Output the (x, y) coordinate of the center of the cell containing the given text.  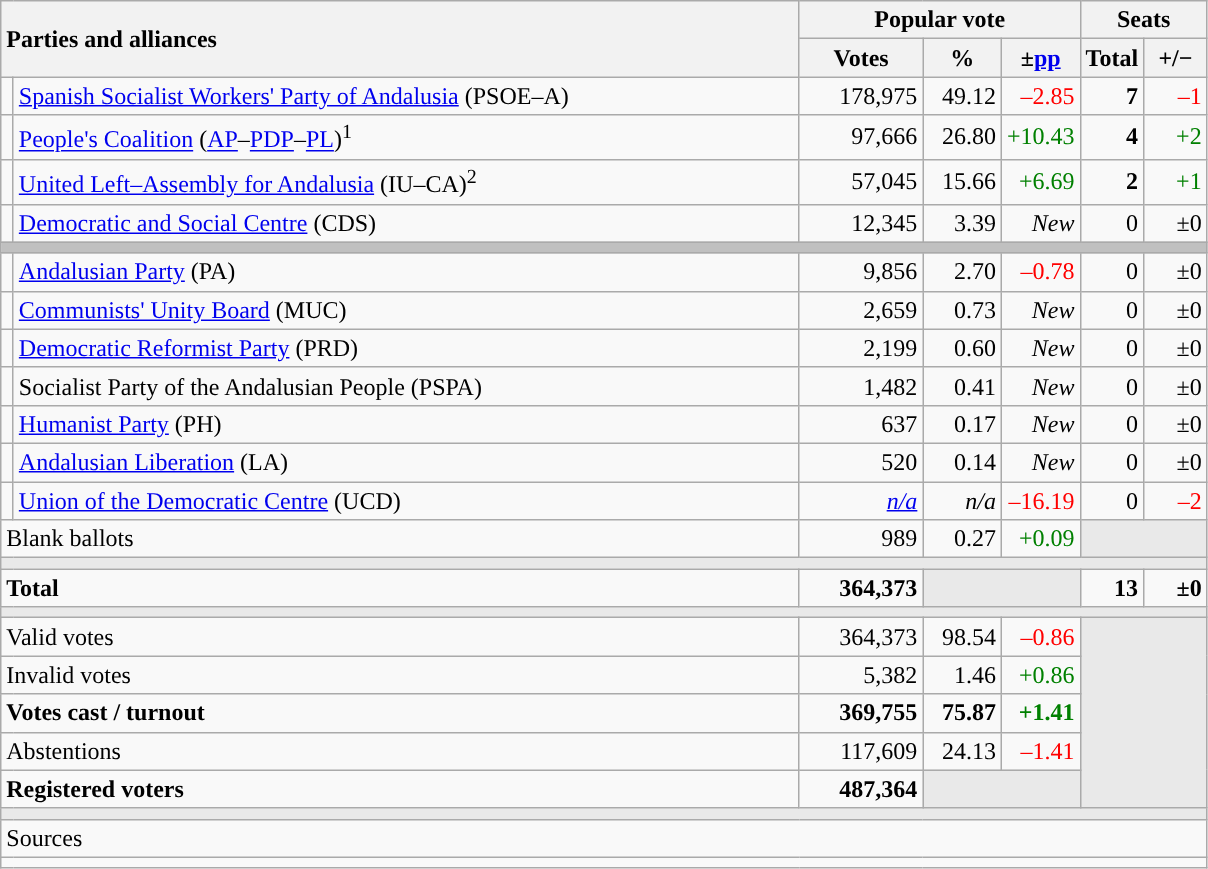
117,609 (861, 751)
26.80 (962, 138)
989 (861, 539)
Votes cast / turnout (400, 713)
57,045 (861, 182)
Humanist Party (PH) (406, 424)
5,382 (861, 675)
+6.69 (1040, 182)
–16.19 (1040, 501)
Popular vote (940, 20)
Spanish Socialist Workers' Party of Andalusia (PSOE–A) (406, 96)
Parties and alliances (400, 39)
United Left–Assembly for Andalusia (IU–CA)2 (406, 182)
Socialist Party of the Andalusian People (PSPA) (406, 386)
3.39 (962, 223)
49.12 (962, 96)
+0.86 (1040, 675)
Valid votes (400, 637)
±pp (1040, 58)
–0.78 (1040, 272)
Union of the Democratic Centre (UCD) (406, 501)
4 (1112, 138)
+0.09 (1040, 539)
97,666 (861, 138)
1.46 (962, 675)
1,482 (861, 386)
Votes (861, 58)
487,364 (861, 789)
–1 (1176, 96)
Communists' Unity Board (MUC) (406, 310)
0.27 (962, 539)
Blank ballots (400, 539)
Sources (604, 838)
637 (861, 424)
7 (1112, 96)
520 (861, 462)
Registered voters (400, 789)
0.17 (962, 424)
People's Coalition (AP–PDP–PL)1 (406, 138)
0.14 (962, 462)
0.73 (962, 310)
+1 (1176, 182)
Democratic and Social Centre (CDS) (406, 223)
+/− (1176, 58)
0.60 (962, 348)
–2.85 (1040, 96)
9,856 (861, 272)
75.87 (962, 713)
13 (1112, 588)
Andalusian Liberation (LA) (406, 462)
24.13 (962, 751)
15.66 (962, 182)
+1.41 (1040, 713)
–0.86 (1040, 637)
2.70 (962, 272)
98.54 (962, 637)
2 (1112, 182)
178,975 (861, 96)
+2 (1176, 138)
Abstentions (400, 751)
Invalid votes (400, 675)
2,659 (861, 310)
–2 (1176, 501)
12,345 (861, 223)
2,199 (861, 348)
% (962, 58)
369,755 (861, 713)
0.41 (962, 386)
Democratic Reformist Party (PRD) (406, 348)
+10.43 (1040, 138)
Andalusian Party (PA) (406, 272)
–1.41 (1040, 751)
Seats (1144, 20)
